Identify which cell holds the provided text, then report its [X, Y] central coordinate. 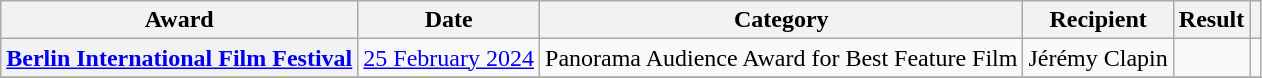
Jérémy Clapin [1098, 58]
Award [180, 20]
Result [1211, 20]
Panorama Audience Award for Best Feature Film [782, 58]
Recipient [1098, 20]
25 February 2024 [449, 58]
Date [449, 20]
Category [782, 20]
Berlin International Film Festival [180, 58]
